Scan for the cell matching the given text and deliver its (x, y) coordinate at center. 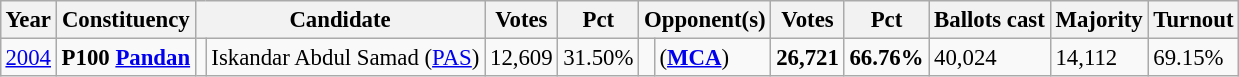
14,112 (1099, 57)
Turnout (1194, 20)
66.76% (886, 57)
40,024 (990, 57)
Opponent(s) (705, 20)
(MCA) (712, 57)
12,609 (522, 57)
26,721 (808, 57)
Ballots cast (990, 20)
2004 (28, 57)
Candidate (340, 20)
P100 Pandan (126, 57)
Year (28, 20)
Iskandar Abdul Samad (PAS) (346, 57)
31.50% (598, 57)
Majority (1099, 20)
Constituency (126, 20)
69.15% (1194, 57)
